From the cell containing the given text, extract its center point as (x, y) coordinate. 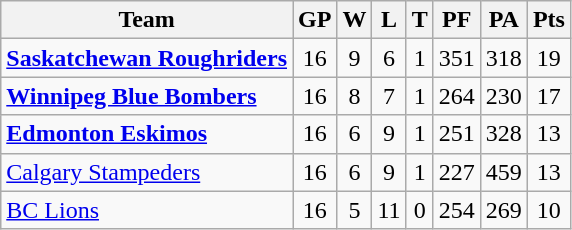
T (420, 20)
10 (548, 210)
0 (420, 210)
11 (389, 210)
Pts (548, 20)
328 (504, 134)
227 (456, 172)
351 (456, 58)
PA (504, 20)
8 (354, 96)
251 (456, 134)
264 (456, 96)
318 (504, 58)
5 (354, 210)
BC Lions (147, 210)
19 (548, 58)
17 (548, 96)
Team (147, 20)
W (354, 20)
Saskatchewan Roughriders (147, 58)
Winnipeg Blue Bombers (147, 96)
269 (504, 210)
459 (504, 172)
230 (504, 96)
7 (389, 96)
254 (456, 210)
PF (456, 20)
L (389, 20)
GP (315, 20)
Calgary Stampeders (147, 172)
Edmonton Eskimos (147, 134)
